Detect which cell encompasses the target text, then output its (x, y) center coordinate. 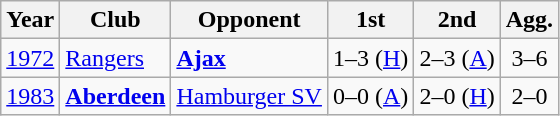
2–3 (A) (457, 58)
Rangers (116, 58)
Ajax (250, 58)
Club (116, 20)
2–0 (529, 96)
0–0 (A) (370, 96)
1972 (30, 58)
Year (30, 20)
Opponent (250, 20)
1–3 (H) (370, 58)
Hamburger SV (250, 96)
2nd (457, 20)
Aberdeen (116, 96)
2–0 (H) (457, 96)
3–6 (529, 58)
Agg. (529, 20)
1st (370, 20)
1983 (30, 96)
